Output the [x, y] coordinate of the center of the cell containing the given text.  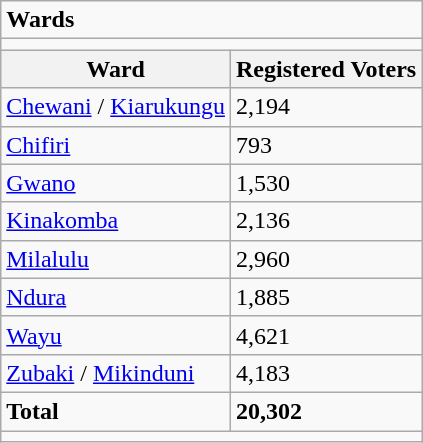
4,621 [326, 335]
Zubaki / Mikinduni [116, 373]
Total [116, 411]
20,302 [326, 411]
4,183 [326, 373]
Wayu [116, 335]
Ward [116, 69]
Milalulu [116, 259]
Wards [212, 20]
2,960 [326, 259]
Chewani / Kiarukungu [116, 107]
Ndura [116, 297]
Kinakomba [116, 221]
2,136 [326, 221]
Gwano [116, 183]
Registered Voters [326, 69]
793 [326, 145]
1,530 [326, 183]
1,885 [326, 297]
2,194 [326, 107]
Chifiri [116, 145]
